From the cell containing the given text, extract its center point as (X, Y) coordinate. 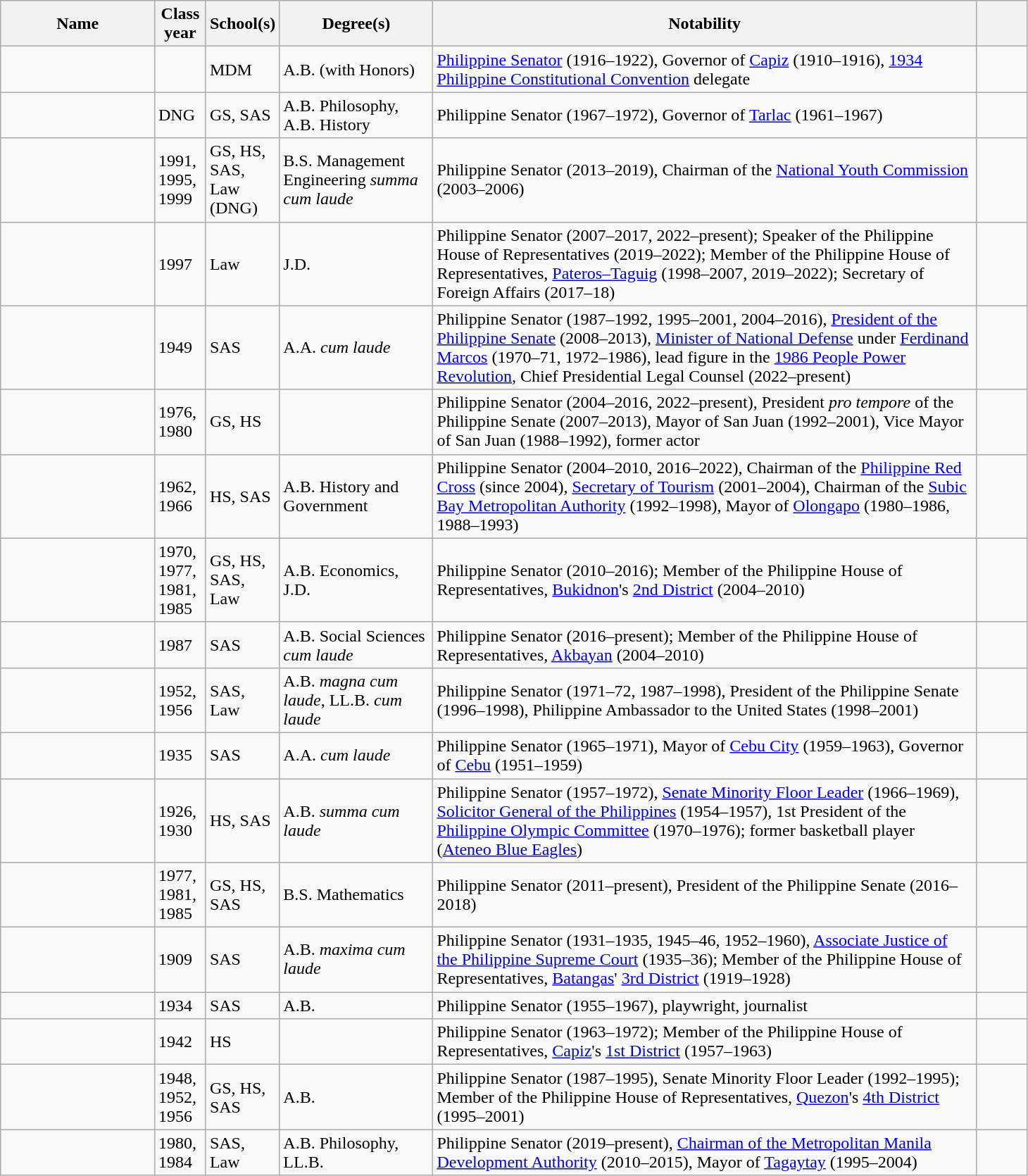
1987 (180, 645)
A.B. Philosophy, A.B. History (356, 115)
B.S. Mathematics (356, 895)
Law (242, 263)
1942 (180, 1042)
GS, SAS (242, 115)
MDM (242, 69)
GS, HS (242, 422)
J.D. (356, 263)
A.B. Social Sciences cum laude (356, 645)
1948, 1952, 1956 (180, 1097)
A.B. Economics, J.D. (356, 580)
Degree(s) (356, 24)
GS, HS, SAS, Law (DNG) (242, 180)
1976, 1980 (180, 422)
DNG (180, 115)
1962, 1966 (180, 496)
School(s) (242, 24)
Philippine Senator (1916–1922), Governor of Capiz (1910–1916), 1934 Philippine Constitutional Convention delegate (704, 69)
1926, 1930 (180, 821)
A.B. (with Honors) (356, 69)
Class year (180, 24)
GS, HS, SAS, Law (242, 580)
1952, 1956 (180, 700)
A.B. Philosophy, LL.B. (356, 1152)
1977, 1981, 1985 (180, 895)
A.B. History and Government (356, 496)
Philippine Senator (2016–present); Member of the Philippine House of Representatives, Akbayan (2004–2010) (704, 645)
1934 (180, 1006)
Philippine Senator (2019–present), Chairman of the Metropolitan Manila Development Authority (2010–2015), Mayor of Tagaytay (1995–2004) (704, 1152)
Philippine Senator (2011–present), President of the Philippine Senate (2016–2018) (704, 895)
A.B. magna cum laude, LL.B. cum laude (356, 700)
1935 (180, 755)
1949 (180, 348)
Philippine Senator (2010–2016); Member of the Philippine House of Representatives, Bukidnon's 2nd District (2004–2010) (704, 580)
B.S. Management Engineering summa cum laude (356, 180)
1909 (180, 960)
Philippine Senator (1965–1971), Mayor of Cebu City (1959–1963), Governor of Cebu (1951–1959) (704, 755)
Philippine Senator (1963–1972); Member of the Philippine House of Representatives, Capiz's 1st District (1957–1963) (704, 1042)
1991, 1995, 1999 (180, 180)
Philippine Senator (1971–72, 1987–1998), President of the Philippine Senate (1996–1998), Philippine Ambassador to the United States (1998–2001) (704, 700)
Philippine Senator (2013–2019), Chairman of the National Youth Commission (2003–2006) (704, 180)
Notability (704, 24)
Philippine Senator (1967–1972), Governor of Tarlac (1961–1967) (704, 115)
1980, 1984 (180, 1152)
Name (77, 24)
HS (242, 1042)
1970, 1977, 1981, 1985 (180, 580)
A.B. maxima cum laude (356, 960)
A.B. summa cum laude (356, 821)
1997 (180, 263)
Philippine Senator (1955–1967), playwright, journalist (704, 1006)
